Pinpoint the cell where the given text exists, returning its (X, Y) midpoint coordinate. 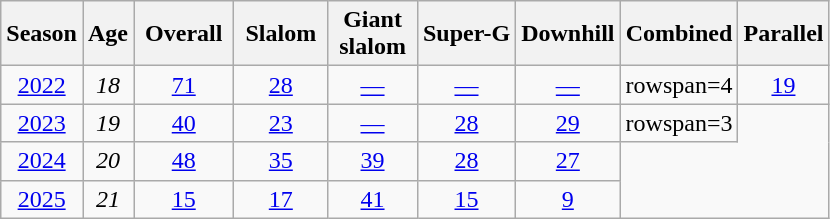
39 (373, 161)
41 (373, 199)
9 (568, 199)
Age (108, 34)
Parallel (784, 34)
71 (184, 85)
21 (108, 199)
2024 (42, 161)
35 (281, 161)
Giant slalom (373, 34)
48 (184, 161)
Super-G (466, 34)
23 (281, 123)
Slalom (281, 34)
18 (108, 85)
20 (108, 161)
2025 (42, 199)
2023 (42, 123)
rowspan=4 (679, 85)
17 (281, 199)
rowspan=3 (679, 123)
Season (42, 34)
27 (568, 161)
29 (568, 123)
40 (184, 123)
Overall (184, 34)
2022 (42, 85)
Downhill (568, 34)
Combined (679, 34)
